Return the (x, y) coordinate for the center point of the cell that contains the specified text.  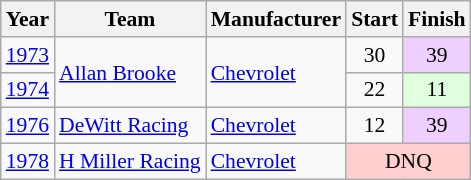
30 (374, 55)
12 (374, 126)
Year (28, 19)
11 (437, 90)
1976 (28, 126)
Team (130, 19)
1973 (28, 55)
Allan Brooke (130, 72)
22 (374, 90)
Start (374, 19)
Finish (437, 19)
DNQ (408, 162)
1974 (28, 90)
H Miller Racing (130, 162)
DeWitt Racing (130, 126)
1978 (28, 162)
Manufacturer (276, 19)
